From the cell containing the given text, extract its center point as [x, y] coordinate. 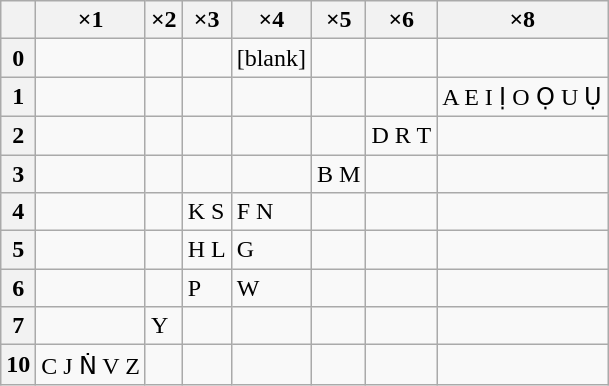
10 [18, 365]
Y [164, 326]
0 [18, 58]
4 [18, 212]
D R T [402, 135]
×5 [339, 20]
×1 [91, 20]
[blank] [271, 58]
C J Ṅ V Z [91, 365]
K S [206, 212]
H L [206, 250]
B M [339, 173]
7 [18, 326]
G [271, 250]
2 [18, 135]
×6 [402, 20]
A E I Ị O Ọ U Ụ [522, 97]
P [206, 288]
W [271, 288]
×8 [522, 20]
5 [18, 250]
F N [271, 212]
1 [18, 97]
×3 [206, 20]
×4 [271, 20]
6 [18, 288]
×2 [164, 20]
3 [18, 173]
